Identify which cell holds the provided text, then report its (X, Y) central coordinate. 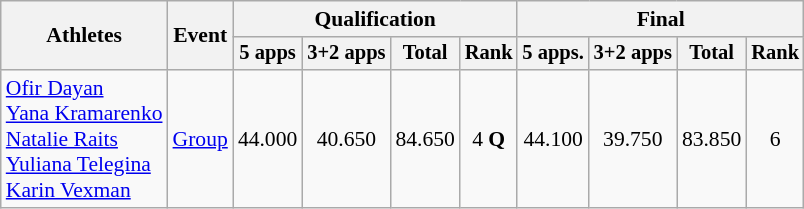
Event (200, 36)
44.000 (268, 139)
5 apps. (552, 54)
Qualification (376, 19)
Ofir DayanYana KramarenkoNatalie RaitsYuliana TeleginaKarin Vexman (84, 139)
4 Q (489, 139)
6 (775, 139)
5 apps (268, 54)
39.750 (633, 139)
Athletes (84, 36)
Group (200, 139)
Final (660, 19)
40.650 (346, 139)
84.650 (424, 139)
44.100 (552, 139)
83.850 (712, 139)
